For the text-containing cell, return its midpoint in (X, Y) coordinate format. 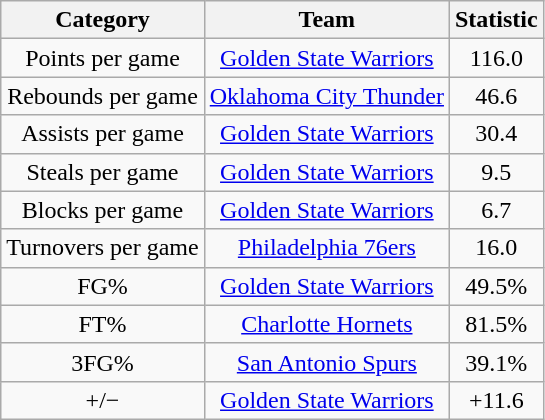
Assists per game (102, 134)
+11.6 (496, 400)
Points per game (102, 58)
San Antonio Spurs (326, 362)
6.7 (496, 210)
49.5% (496, 286)
FG% (102, 286)
Turnovers per game (102, 248)
+/− (102, 400)
Rebounds per game (102, 96)
Philadelphia 76ers (326, 248)
81.5% (496, 324)
46.6 (496, 96)
Blocks per game (102, 210)
30.4 (496, 134)
Charlotte Hornets (326, 324)
Team (326, 20)
Oklahoma City Thunder (326, 96)
39.1% (496, 362)
16.0 (496, 248)
Statistic (496, 20)
9.5 (496, 172)
Category (102, 20)
116.0 (496, 58)
3FG% (102, 362)
Steals per game (102, 172)
FT% (102, 324)
